Find where the given text appears and provide that cell's center as [x, y] coordinate. 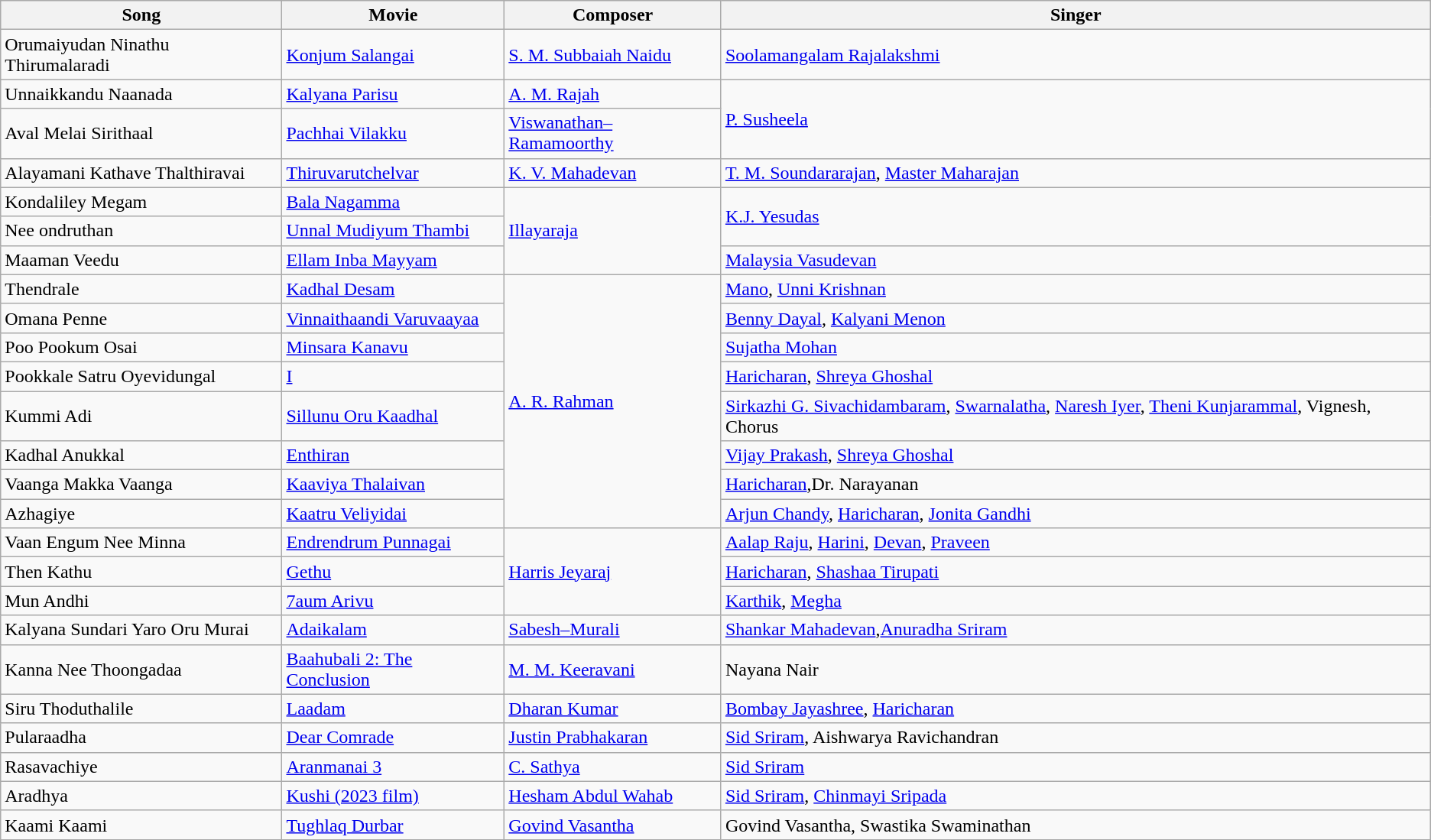
I [393, 376]
Unnal Mudiyum Thambi [393, 231]
Kadhal Desam [393, 289]
Aradhya [141, 796]
Kalyana Sundari Yaro Oru Murai [141, 630]
Bala Nagamma [393, 202]
Mun Andhi [141, 601]
Composer [613, 15]
Omana Penne [141, 318]
A. M. Rajah [613, 94]
7aum Arivu [393, 601]
Kalyana Parisu [393, 94]
Haricharan,Dr. Narayanan [1076, 485]
Unnaikkandu Naanada [141, 94]
Benny Dayal, Kalyani Menon [1076, 318]
Tughlaq Durbar [393, 825]
Baahubali 2: The Conclusion [393, 670]
Then Kathu [141, 572]
Govind Vasantha [613, 825]
Orumaiyudan Ninathu Thirumalaradi [141, 55]
Kaatru Veliyidai [393, 514]
Sid Sriram, Chinmayi Sripada [1076, 796]
T. M. Soundararajan, Master Maharajan [1076, 173]
Aval Melai Sirithaal [141, 133]
Kaaviya Thalaivan [393, 485]
Sujatha Mohan [1076, 347]
Justin Prabhakaran [613, 738]
Harris Jeyaraj [613, 572]
Pachhai Vilakku [393, 133]
Gethu [393, 572]
Govind Vasantha, Swastika Swaminathan [1076, 825]
Ellam Inba Mayyam [393, 260]
Aranmanai 3 [393, 767]
Vaan Engum Nee Minna [141, 543]
Vinnaithaandi Varuvaayaa [393, 318]
C. Sathya [613, 767]
Viswanathan–Ramamoorthy [613, 133]
Singer [1076, 15]
Kondaliley Megam [141, 202]
Alayamani Kathave Thalthiravai [141, 173]
Movie [393, 15]
Malaysia Vasudevan [1076, 260]
Hesham Abdul Wahab [613, 796]
K.J. Yesudas [1076, 216]
Arjun Chandy, Haricharan, Jonita Gandhi [1076, 514]
Illayaraja [613, 231]
Sid Sriram [1076, 767]
Endrendrum Punnagai [393, 543]
Haricharan, Shreya Ghoshal [1076, 376]
Kummi Adi [141, 416]
Kushi (2023 film) [393, 796]
Sirkazhi G. Sivachidambaram, Swarnalatha, Naresh Iyer, Theni Kunjarammal, Vignesh, Chorus [1076, 416]
Nayana Nair [1076, 670]
Pookkale Satru Oyevidungal [141, 376]
Soolamangalam Rajalakshmi [1076, 55]
Konjum Salangai [393, 55]
S. M. Subbaiah Naidu [613, 55]
Azhagiye [141, 514]
Sillunu Oru Kaadhal [393, 416]
K. V. Mahadevan [613, 173]
Mano, Unni Krishnan [1076, 289]
Sabesh–Murali [613, 630]
Adaikalam [393, 630]
Enthiran [393, 456]
Karthik, Megha [1076, 601]
Kadhal Anukkal [141, 456]
Vijay Prakash, Shreya Ghoshal [1076, 456]
Thiruvarutchelvar [393, 173]
Kaami Kaami [141, 825]
Maaman Veedu [141, 260]
Haricharan, Shashaa Tirupati [1076, 572]
Sid Sriram, Aishwarya Ravichandran [1076, 738]
Minsara Kanavu [393, 347]
Siru Thoduthalile [141, 709]
Vaanga Makka Vaanga [141, 485]
Pularaadha [141, 738]
Thendrale [141, 289]
P. Susheela [1076, 119]
Laadam [393, 709]
Dharan Kumar [613, 709]
Shankar Mahadevan,Anuradha Sriram [1076, 630]
Dear Comrade [393, 738]
Rasavachiye [141, 767]
Kanna Nee Thoongadaa [141, 670]
A. R. Rahman [613, 401]
Poo Pookum Osai [141, 347]
Song [141, 15]
Bombay Jayashree, Haricharan [1076, 709]
M. M. Keeravani [613, 670]
Nee ondruthan [141, 231]
Aalap Raju, Harini, Devan, Praveen [1076, 543]
